From the cell containing the given text, extract its center point as (X, Y) coordinate. 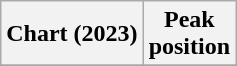
Peakposition (189, 34)
Chart (2023) (72, 34)
